Capture the cell that displays the provided text and extract its (x, y) central coordinate. 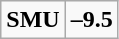
SMU (33, 19)
–9.5 (92, 19)
